For the text-containing cell, return its midpoint in [x, y] coordinate format. 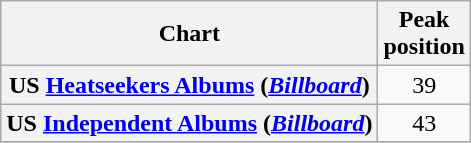
39 [424, 85]
US Independent Albums (Billboard) [190, 123]
43 [424, 123]
US Heatseekers Albums (Billboard) [190, 85]
Peakposition [424, 34]
Chart [190, 34]
